Scan for the cell matching the given text and deliver its (x, y) coordinate at center. 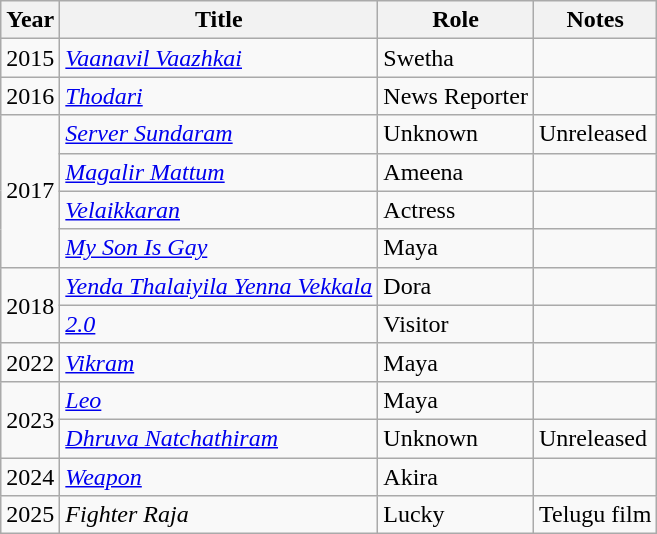
Weapon (219, 477)
Vikram (219, 362)
Fighter Raja (219, 515)
2024 (30, 477)
Yenda Thalaiyila Yenna Vekkala (219, 286)
Title (219, 20)
Dora (456, 286)
My Son Is Gay (219, 248)
Notes (594, 20)
2022 (30, 362)
2016 (30, 96)
Visitor (456, 324)
Role (456, 20)
2017 (30, 191)
2015 (30, 58)
Vaanavil Vaazhkai (219, 58)
Akira (456, 477)
Server Sundaram (219, 134)
Thodari (219, 96)
Lucky (456, 515)
Actress (456, 210)
Velaikkaran (219, 210)
Swetha (456, 58)
2025 (30, 515)
Leo (219, 400)
Year (30, 20)
2023 (30, 419)
Dhruva Natchathiram (219, 438)
2018 (30, 305)
Ameena (456, 172)
2.0 (219, 324)
Magalir Mattum (219, 172)
News Reporter (456, 96)
Telugu film (594, 515)
